Identify which cell holds the provided text, then report its [x, y] central coordinate. 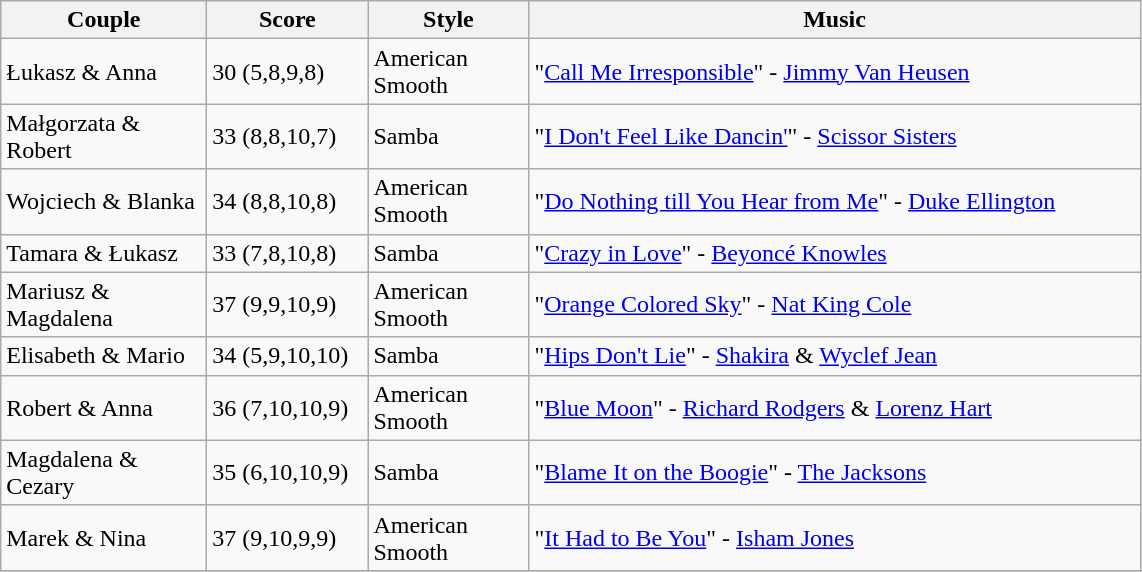
"It Had to Be You" - Isham Jones [834, 538]
Mariusz & Magdalena [104, 304]
"Orange Colored Sky" - Nat King Cole [834, 304]
Style [448, 20]
"Hips Don't Lie" - Shakira & Wyclef Jean [834, 356]
Score [288, 20]
"Call Me Irresponsible" - Jimmy Van Heusen [834, 72]
37 (9,10,9,9) [288, 538]
Robert & Anna [104, 408]
37 (9,9,10,9) [288, 304]
Małgorzata & Robert [104, 136]
Magdalena & Cezary [104, 472]
34 (8,8,10,8) [288, 202]
Marek & Nina [104, 538]
"Blame It on the Boogie" - The Jacksons [834, 472]
33 (7,8,10,8) [288, 253]
Tamara & Łukasz [104, 253]
34 (5,9,10,10) [288, 356]
36 (7,10,10,9) [288, 408]
"I Don't Feel Like Dancin'" - Scissor Sisters [834, 136]
Wojciech & Blanka [104, 202]
Music [834, 20]
"Do Nothing till You Hear from Me" - Duke Ellington [834, 202]
35 (6,10,10,9) [288, 472]
Elisabeth & Mario [104, 356]
Couple [104, 20]
33 (8,8,10,7) [288, 136]
"Crazy in Love" - Beyoncé Knowles [834, 253]
30 (5,8,9,8) [288, 72]
Łukasz & Anna [104, 72]
"Blue Moon" - Richard Rodgers & Lorenz Hart [834, 408]
